Scan for the cell matching the given text and deliver its (x, y) coordinate at center. 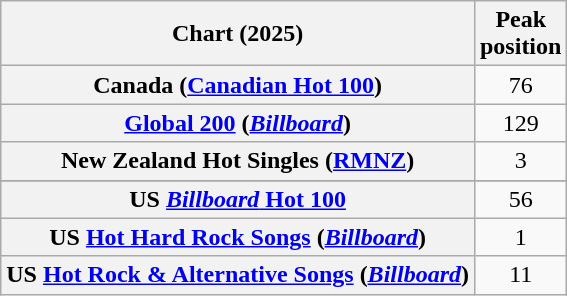
3 (520, 161)
129 (520, 123)
US Hot Hard Rock Songs (Billboard) (238, 237)
1 (520, 237)
11 (520, 275)
Chart (2025) (238, 34)
US Billboard Hot 100 (238, 199)
56 (520, 199)
76 (520, 85)
Peakposition (520, 34)
Global 200 (Billboard) (238, 123)
US Hot Rock & Alternative Songs (Billboard) (238, 275)
New Zealand Hot Singles (RMNZ) (238, 161)
Canada (Canadian Hot 100) (238, 85)
